Output the [X, Y] coordinate of the center of the cell containing the given text.  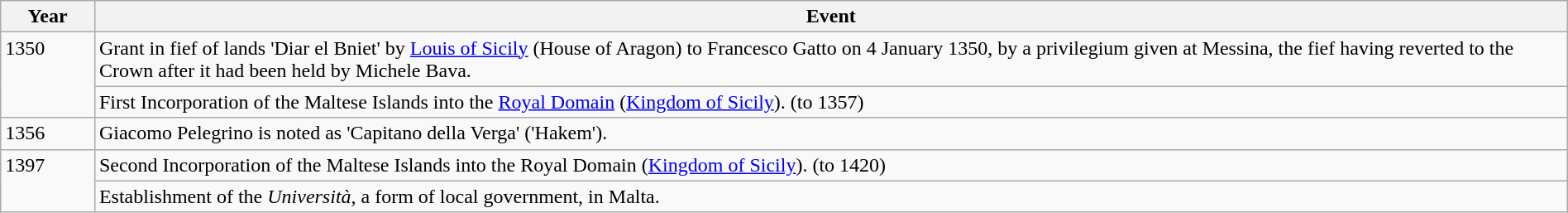
1356 [48, 133]
Second Incorporation of the Maltese Islands into the Royal Domain (Kingdom of Sicily). (to 1420) [830, 165]
Giacomo Pelegrino is noted as 'Capitano della Verga' ('Hakem'). [830, 133]
1397 [48, 181]
1350 [48, 75]
Event [830, 17]
Establishment of the Università, a form of local government, in Malta. [830, 196]
First Incorporation of the Maltese Islands into the Royal Domain (Kingdom of Sicily). (to 1357) [830, 102]
Year [48, 17]
